Capture the cell that displays the provided text and extract its [x, y] central coordinate. 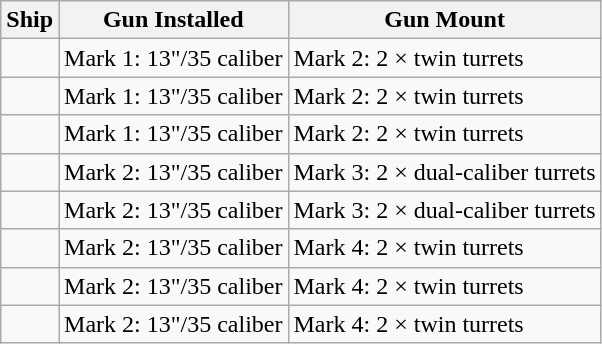
Gun Installed [174, 20]
Ship [30, 20]
Gun Mount [444, 20]
